Find where the given text appears and provide that cell's center as (x, y) coordinate. 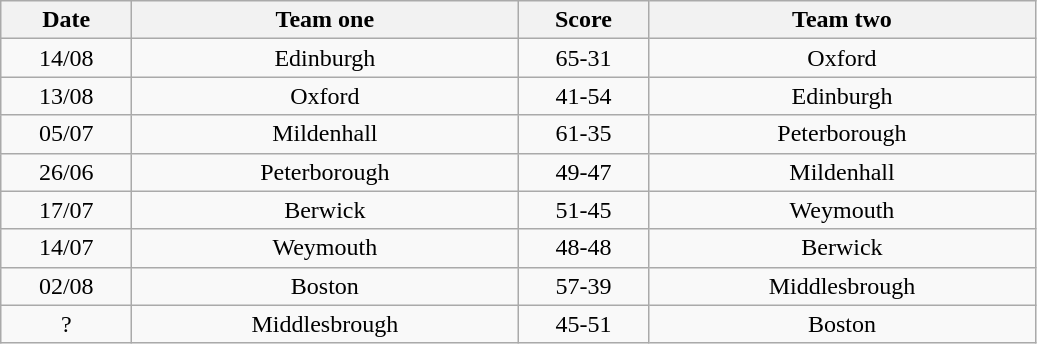
02/08 (66, 286)
13/08 (66, 96)
41-54 (584, 96)
57-39 (584, 286)
Team one (325, 20)
Score (584, 20)
26/06 (66, 172)
Date (66, 20)
65-31 (584, 58)
17/07 (66, 210)
14/07 (66, 248)
? (66, 324)
51-45 (584, 210)
61-35 (584, 134)
48-48 (584, 248)
14/08 (66, 58)
49-47 (584, 172)
45-51 (584, 324)
05/07 (66, 134)
Team two (842, 20)
